Extract the [X, Y] coordinate from the center of the cell holding the provided text.  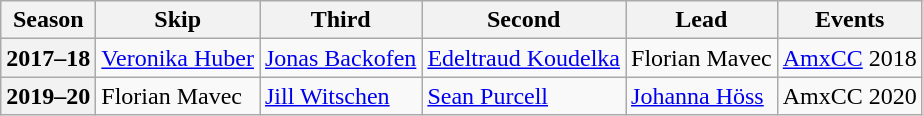
AmxCC 2020 [850, 96]
Events [850, 20]
2017–18 [48, 58]
2019–20 [48, 96]
Johanna Höss [702, 96]
Season [48, 20]
Lead [702, 20]
Jonas Backofen [341, 58]
Skip [178, 20]
AmxCC 2018 [850, 58]
Sean Purcell [524, 96]
Edeltraud Koudelka [524, 58]
Second [524, 20]
Veronika Huber [178, 58]
Jill Witschen [341, 96]
Third [341, 20]
